Scan for the cell matching the given text and deliver its [x, y] coordinate at center. 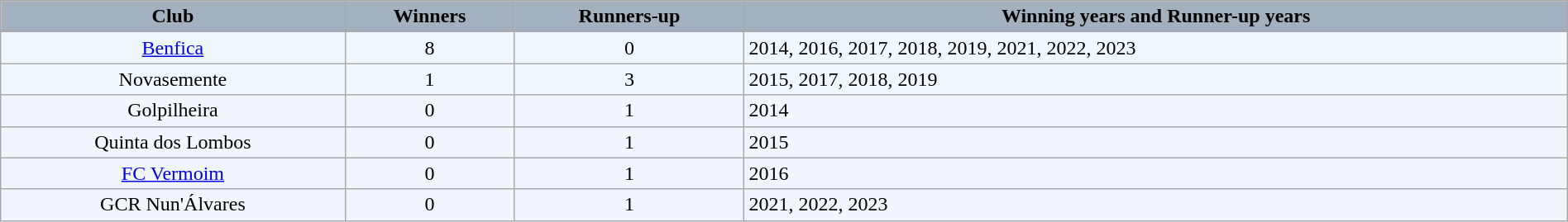
2016 [1156, 173]
2015 [1156, 142]
Golpilheira [173, 111]
8 [430, 48]
Club [173, 17]
Runners-up [629, 17]
GCR Nun'Álvares [173, 205]
Benfica [173, 48]
2021, 2022, 2023 [1156, 205]
2014 [1156, 111]
2015, 2017, 2018, 2019 [1156, 79]
FC Vermoim [173, 173]
Winners [430, 17]
Quinta dos Lombos [173, 142]
Winning years and Runner-up years [1156, 17]
Novasemente [173, 79]
3 [629, 79]
2014, 2016, 2017, 2018, 2019, 2021, 2022, 2023 [1156, 48]
